Detect which cell encompasses the target text, then output its (x, y) center coordinate. 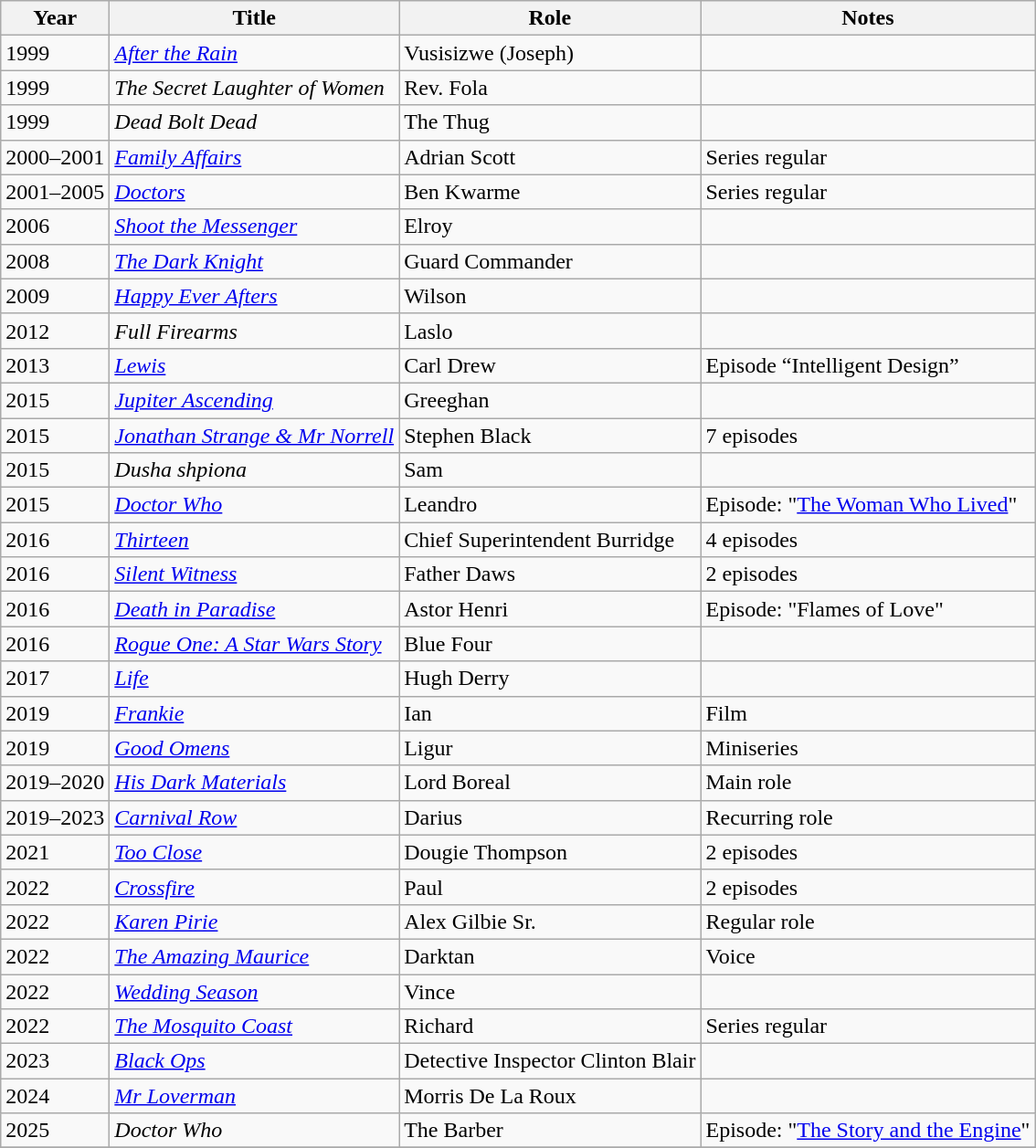
Carnival Row (254, 817)
The Amazing Maurice (254, 956)
Notes (868, 18)
Film (868, 713)
2024 (55, 1096)
Full Firearms (254, 331)
7 episodes (868, 436)
Jupiter Ascending (254, 400)
The Barber (550, 1131)
The Thug (550, 122)
Life (254, 679)
After the Rain (254, 53)
Leandro (550, 505)
Stephen Black (550, 436)
Lord Boreal (550, 783)
Richard (550, 1027)
Episode: "The Woman Who Lived" (868, 505)
Dougie Thompson (550, 852)
Role (550, 18)
2001–2005 (55, 192)
Ligur (550, 748)
Voice (868, 956)
Detective Inspector Clinton Blair (550, 1061)
His Dark Materials (254, 783)
Episode: "Flames of Love" (868, 609)
Main role (868, 783)
Jonathan Strange & Mr Norrell (254, 436)
2009 (55, 296)
The Mosquito Coast (254, 1027)
Recurring role (868, 817)
Mr Loverman (254, 1096)
Adrian Scott (550, 157)
Morris De La Roux (550, 1096)
Darktan (550, 956)
Miniseries (868, 748)
Year (55, 18)
Family Affairs (254, 157)
Title (254, 18)
Father Daws (550, 574)
Hugh Derry (550, 679)
Happy Ever Afters (254, 296)
Episode “Intelligent Design” (868, 365)
Episode: "The Story and the Engine" (868, 1131)
2019–2023 (55, 817)
Good Omens (254, 748)
Darius (550, 817)
Greeghan (550, 400)
Doctors (254, 192)
2000–2001 (55, 157)
Rogue One: A Star Wars Story (254, 644)
Guard Commander (550, 261)
2006 (55, 226)
2023 (55, 1061)
Ian (550, 713)
Vusisizwe (Joseph) (550, 53)
2025 (55, 1131)
Crossfire (254, 887)
2013 (55, 365)
4 episodes (868, 540)
2017 (55, 679)
Too Close (254, 852)
Laslo (550, 331)
2008 (55, 261)
Dead Bolt Dead (254, 122)
Black Ops (254, 1061)
Lewis (254, 365)
Regular role (868, 922)
2021 (55, 852)
The Secret Laughter of Women (254, 88)
Elroy (550, 226)
Paul (550, 887)
Blue Four (550, 644)
Shoot the Messenger (254, 226)
Frankie (254, 713)
Alex Gilbie Sr. (550, 922)
Sam (550, 470)
Ben Kwarme (550, 192)
Karen Pirie (254, 922)
Astor Henri (550, 609)
Rev. Fola (550, 88)
Dusha shpiona (254, 470)
Chief Superintendent Burridge (550, 540)
The Dark Knight (254, 261)
Death in Paradise (254, 609)
Wedding Season (254, 991)
Thirteen (254, 540)
2012 (55, 331)
2019–2020 (55, 783)
Carl Drew (550, 365)
Wilson (550, 296)
Vince (550, 991)
Silent Witness (254, 574)
